Locate the cell with the specified text and output its (X, Y) center coordinate. 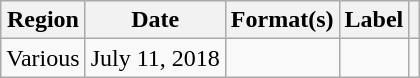
Region (43, 20)
Format(s) (282, 20)
Various (43, 58)
Label (374, 20)
Date (155, 20)
July 11, 2018 (155, 58)
